Detect which cell encompasses the target text, then output its (x, y) center coordinate. 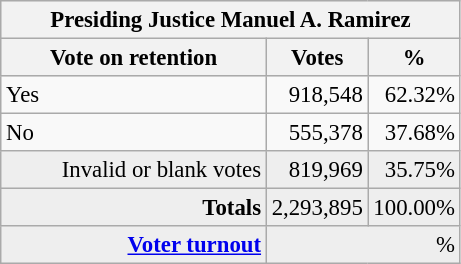
Voter turnout (134, 245)
100.00% (414, 208)
Vote on retention (134, 58)
Invalid or blank votes (134, 170)
555,378 (317, 133)
37.68% (414, 133)
Presiding Justice Manuel A. Ramirez (231, 20)
2,293,895 (317, 208)
Votes (317, 58)
Totals (134, 208)
35.75% (414, 170)
62.32% (414, 95)
No (134, 133)
Yes (134, 95)
918,548 (317, 95)
819,969 (317, 170)
